Capture the cell that displays the provided text and extract its [x, y] central coordinate. 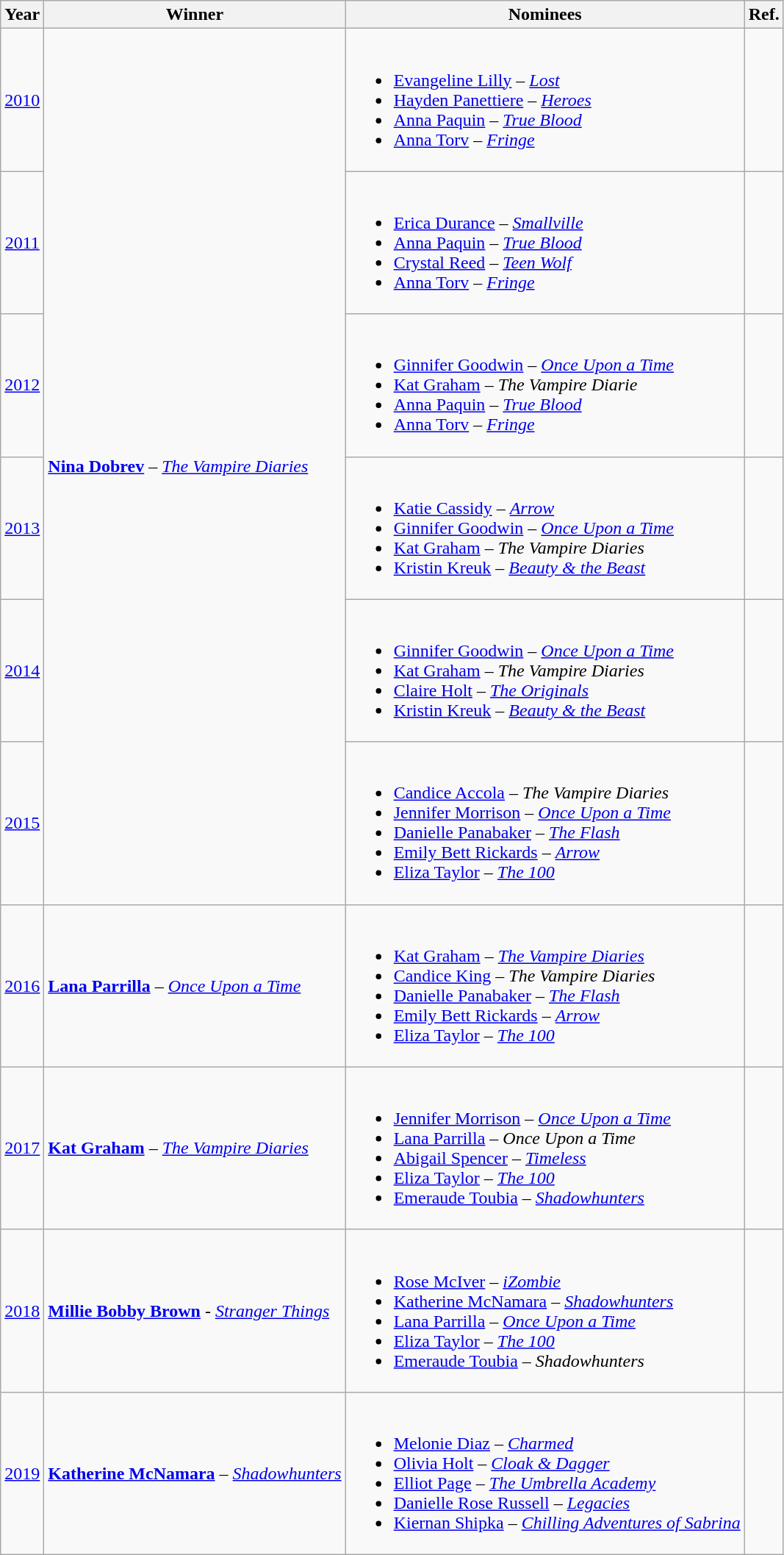
Winner [195, 15]
Katie Cassidy – ArrowGinnifer Goodwin – Once Upon a TimeKat Graham – The Vampire DiariesKristin Kreuk – Beauty & the Beast [545, 528]
2019 [22, 1473]
Kat Graham – The Vampire DiariesCandice King – The Vampire DiariesDanielle Panabaker – The FlashEmily Bett Rickards – ArrowEliza Taylor – The 100 [545, 985]
2010 [22, 100]
2011 [22, 243]
Evangeline Lilly – LostHayden Panettiere – HeroesAnna Paquin – True BloodAnna Torv – Fringe [545, 100]
Millie Bobby Brown - Stranger Things [195, 1310]
Nominees [545, 15]
2015 [22, 823]
Year [22, 15]
Ref. [764, 15]
Katherine McNamara – Shadowhunters [195, 1473]
Lana Parrilla – Once Upon a Time [195, 985]
2013 [22, 528]
2018 [22, 1310]
2016 [22, 985]
Ginnifer Goodwin – Once Upon a TimeKat Graham – The Vampire DiariesClaire Holt – The OriginalsKristin Kreuk – Beauty & the Beast [545, 671]
Rose McIver – iZombieKatherine McNamara – ShadowhuntersLana Parrilla – Once Upon a TimeEliza Taylor – The 100Emeraude Toubia – Shadowhunters [545, 1310]
2014 [22, 671]
2012 [22, 385]
2017 [22, 1148]
Erica Durance – SmallvilleAnna Paquin – True BloodCrystal Reed – Teen WolfAnna Torv – Fringe [545, 243]
Jennifer Morrison – Once Upon a TimeLana Parrilla – Once Upon a TimeAbigail Spencer – TimelessEliza Taylor – The 100Emeraude Toubia – Shadowhunters [545, 1148]
Ginnifer Goodwin – Once Upon a TimeKat Graham – The Vampire DiarieAnna Paquin – True BloodAnna Torv – Fringe [545, 385]
Kat Graham – The Vampire Diaries [195, 1148]
Nina Dobrev – The Vampire Diaries [195, 466]
